Return [X, Y] of the center of cell containing provided text 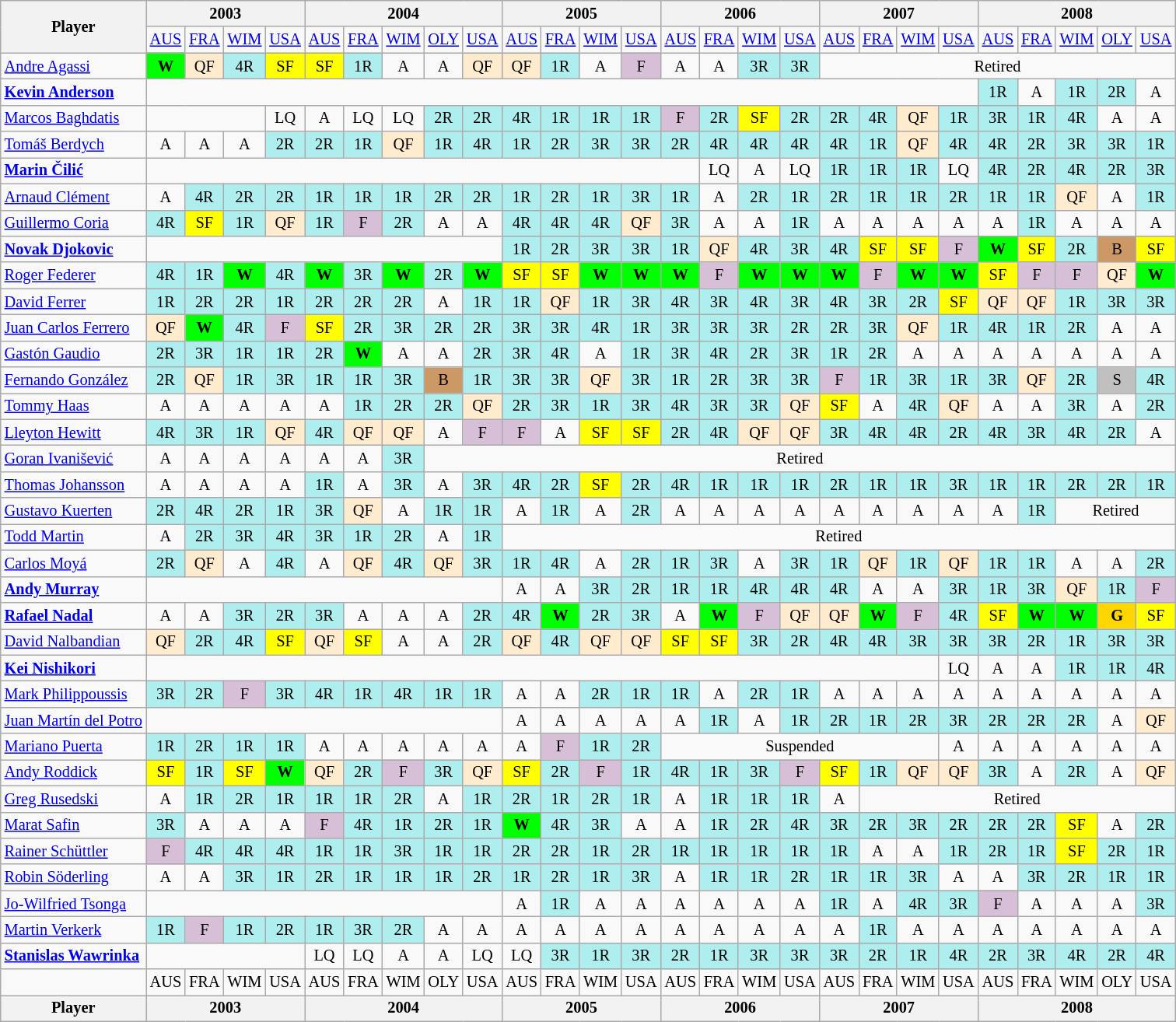
Mariano Puerta [73, 747]
Fernando González [73, 380]
Juan Martín del Potro [73, 720]
Lleyton Hewitt [73, 432]
Carlos Moyá [73, 563]
Andre Agassi [73, 66]
Kevin Anderson [73, 92]
Andy Roddick [73, 772]
Rafael Nadal [73, 615]
Roger Federer [73, 275]
Todd Martin [73, 537]
Rainer Schüttler [73, 851]
Novak Djokovic [73, 249]
Marat Safin [73, 825]
Suspended [800, 747]
David Ferrer [73, 302]
Thomas Johansson [73, 485]
Tomáš Berdych [73, 145]
Jo-Wilfried Tsonga [73, 904]
Robin Söderling [73, 877]
Kei Nishikori [73, 668]
Tommy Haas [73, 406]
Stanislas Wawrinka [73, 956]
Gustavo Kuerten [73, 511]
Goran Ivanišević [73, 458]
Arnaud Clément [73, 197]
S [1117, 380]
Mark Philippoussis [73, 694]
David Nalbandian [73, 642]
Andy Murray [73, 590]
Juan Carlos Ferrero [73, 327]
Gastón Gaudio [73, 354]
Marcos Baghdatis [73, 118]
Greg Rusedski [73, 799]
Martin Verkerk [73, 929]
Guillermo Coria [73, 223]
G [1117, 615]
Marin Čilić [73, 170]
